From the cell containing the given text, extract its center point as (x, y) coordinate. 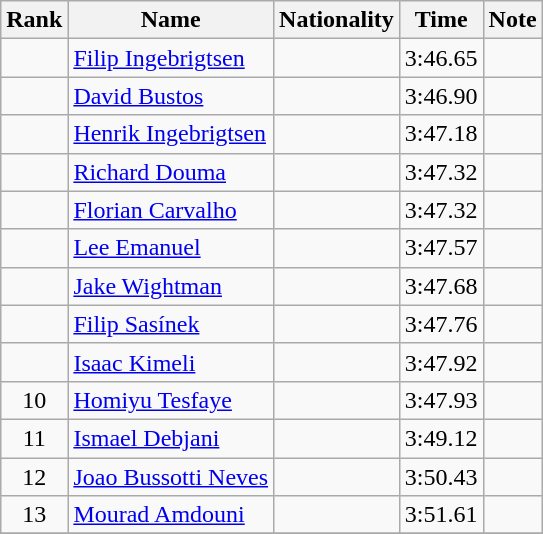
Filip Ingebrigtsen (171, 58)
Note (512, 20)
3:46.90 (441, 96)
Homiyu Tesfaye (171, 400)
12 (34, 477)
3:47.76 (441, 324)
Filip Sasínek (171, 324)
3:46.65 (441, 58)
3:50.43 (441, 477)
3:51.61 (441, 515)
11 (34, 438)
3:47.92 (441, 362)
3:47.68 (441, 286)
Florian Carvalho (171, 210)
10 (34, 400)
Name (171, 20)
Mourad Amdouni (171, 515)
Richard Douma (171, 172)
3:47.57 (441, 248)
Joao Bussotti Neves (171, 477)
3:47.18 (441, 134)
Lee Emanuel (171, 248)
3:49.12 (441, 438)
Nationality (337, 20)
Isaac Kimeli (171, 362)
Jake Wightman (171, 286)
David Bustos (171, 96)
Henrik Ingebrigtsen (171, 134)
13 (34, 515)
Time (441, 20)
Ismael Debjani (171, 438)
Rank (34, 20)
3:47.93 (441, 400)
